Search for the cell housing the specified text and yield its [x, y] center coordinate. 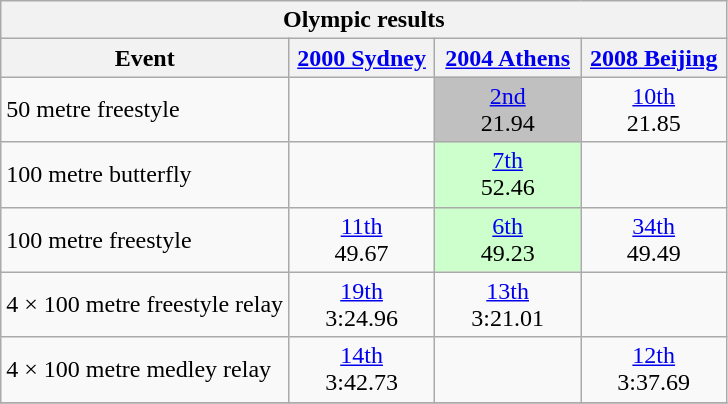
11th49.67 [362, 240]
6th49.23 [508, 240]
10th21.85 [654, 110]
50 metre freestyle [145, 110]
100 metre freestyle [145, 240]
Olympic results [364, 20]
Event [145, 58]
2008 Beijing [654, 58]
2nd21.94 [508, 110]
4 × 100 metre medley relay [145, 370]
4 × 100 metre freestyle relay [145, 304]
100 metre butterfly [145, 174]
34th49.49 [654, 240]
2000 Sydney [362, 58]
13th3:21.01 [508, 304]
12th3:37.69 [654, 370]
2004 Athens [508, 58]
19th3:24.96 [362, 304]
7th52.46 [508, 174]
14th3:42.73 [362, 370]
